Scan for the cell matching the given text and deliver its [X, Y] coordinate at center. 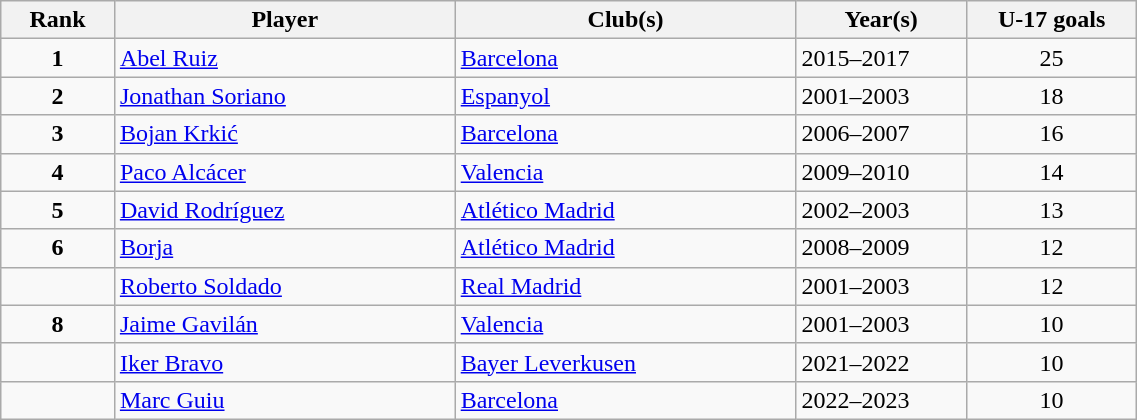
Abel Ruiz [284, 58]
Espanyol [626, 96]
18 [1051, 96]
Bojan Krkić [284, 134]
Roberto Soldado [284, 286]
6 [58, 248]
8 [58, 324]
David Rodríguez [284, 210]
16 [1051, 134]
2015–2017 [881, 58]
5 [58, 210]
Bayer Leverkusen [626, 362]
14 [1051, 172]
Iker Bravo [284, 362]
2006–2007 [881, 134]
Paco Alcácer [284, 172]
Player [284, 20]
2021–2022 [881, 362]
2008–2009 [881, 248]
1 [58, 58]
Jaime Gavilán [284, 324]
Real Madrid [626, 286]
U-17 goals [1051, 20]
2 [58, 96]
4 [58, 172]
Jonathan Soriano [284, 96]
Marc Guiu [284, 400]
2002–2003 [881, 210]
2022–2023 [881, 400]
Year(s) [881, 20]
3 [58, 134]
25 [1051, 58]
Club(s) [626, 20]
Borja [284, 248]
13 [1051, 210]
Rank [58, 20]
2009–2010 [881, 172]
